Locate the cell with the specified text and output its [X, Y] center coordinate. 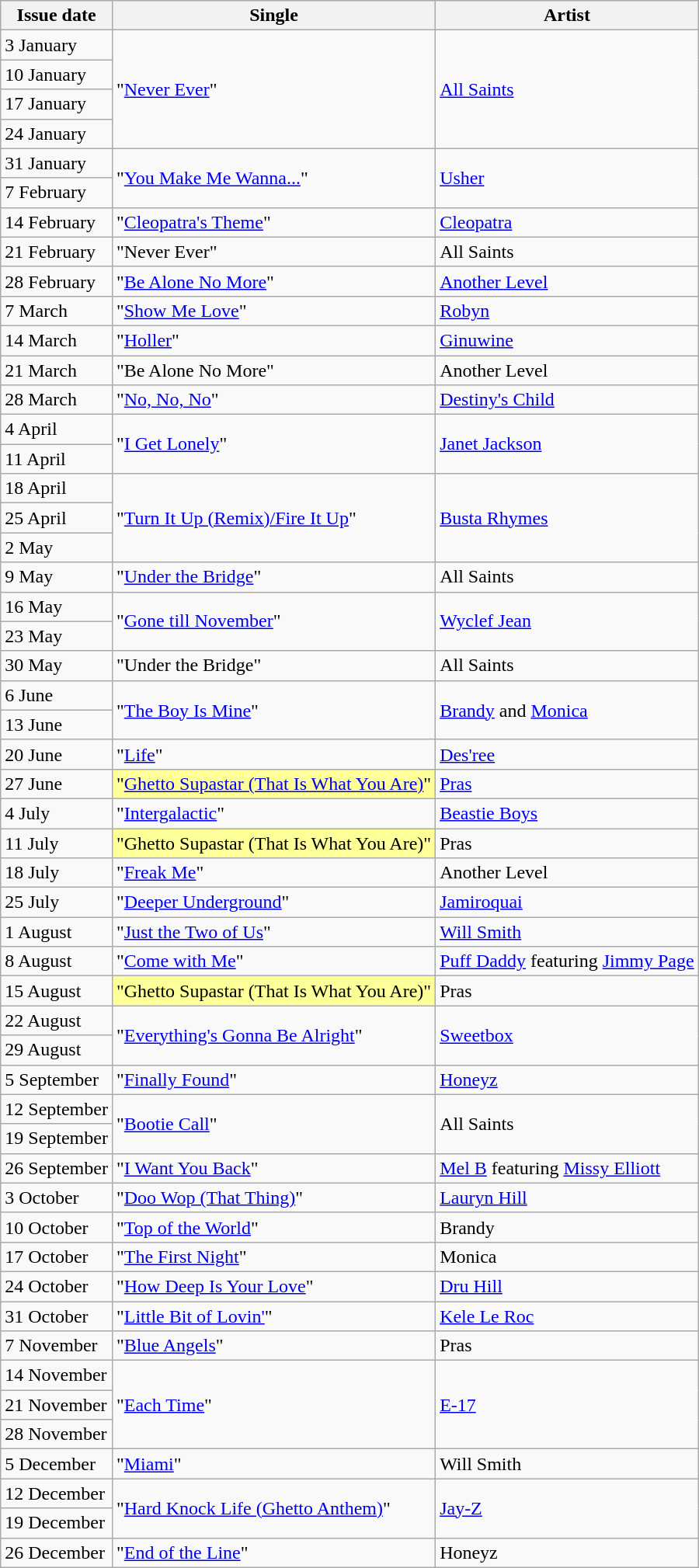
Destiny's Child [567, 400]
11 July [57, 843]
10 October [57, 1227]
Brandy and Monica [567, 710]
Ginuwine [567, 340]
Mel B featuring Missy Elliott [567, 1168]
17 January [57, 104]
1 August [57, 932]
Janet Jackson [567, 444]
"Freak Me" [273, 873]
28 November [57, 1434]
7 March [57, 311]
Single [273, 16]
"Top of the World" [273, 1227]
5 December [57, 1464]
"Hard Knock Life (Ghetto Anthem)" [273, 1508]
Beastie Boys [567, 813]
"Turn It Up (Remix)/Fire It Up" [273, 518]
4 April [57, 429]
"Each Time" [273, 1405]
E-17 [567, 1405]
29 August [57, 1050]
27 June [57, 784]
Dru Hill [567, 1286]
5 September [57, 1080]
"Everything's Gonna Be Alright" [273, 1035]
"I Want You Back" [273, 1168]
"Little Bit of Lovin'" [273, 1316]
Puff Daddy featuring Jimmy Page [567, 961]
"End of the Line" [273, 1552]
"Holler" [273, 340]
"No, No, No" [273, 400]
3 October [57, 1198]
14 February [57, 222]
"The Boy Is Mine" [273, 710]
24 October [57, 1286]
"You Make Me Wanna..." [273, 178]
"The First Night" [273, 1257]
"Intergalactic" [273, 813]
Artist [567, 16]
Lauryn Hill [567, 1198]
11 April [57, 459]
"Cleopatra's Theme" [273, 222]
26 December [57, 1552]
31 January [57, 163]
28 March [57, 400]
"Show Me Love" [273, 311]
"Gone till November" [273, 621]
Brandy [567, 1227]
Sweetbox [567, 1035]
Jamiroquai [567, 902]
7 February [57, 193]
Robyn [567, 311]
"I Get Lonely" [273, 444]
3 January [57, 45]
Cleopatra [567, 222]
21 March [57, 370]
8 August [57, 961]
16 May [57, 607]
21 February [57, 252]
Kele Le Roc [567, 1316]
Busta Rhymes [567, 518]
6 June [57, 695]
23 May [57, 636]
10 January [57, 75]
25 July [57, 902]
"Just the Two of Us" [273, 932]
19 September [57, 1139]
"Finally Found" [273, 1080]
"Life" [273, 754]
30 May [57, 666]
12 December [57, 1493]
31 October [57, 1316]
14 November [57, 1375]
Wyclef Jean [567, 621]
15 August [57, 991]
25 April [57, 518]
4 July [57, 813]
"Deeper Underground" [273, 902]
20 June [57, 754]
Issue date [57, 16]
"Miami" [273, 1464]
12 September [57, 1109]
"How Deep Is Your Love" [273, 1286]
21 November [57, 1405]
Des'ree [567, 754]
Monica [567, 1257]
14 March [57, 340]
17 October [57, 1257]
9 May [57, 577]
Jay-Z [567, 1508]
13 June [57, 725]
2 May [57, 548]
22 August [57, 1020]
28 February [57, 281]
"Bootie Call" [273, 1124]
18 April [57, 488]
18 July [57, 873]
"Doo Wop (That Thing)" [273, 1198]
Usher [567, 178]
7 November [57, 1346]
19 December [57, 1523]
24 January [57, 134]
"Blue Angels" [273, 1346]
26 September [57, 1168]
"Come with Me" [273, 961]
